Output the (x, y) coordinate of the center of the cell containing the given text.  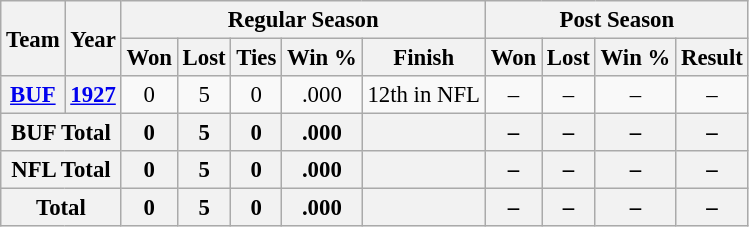
Team (33, 38)
Regular Season (303, 20)
Year (93, 38)
NFL Total (61, 170)
Result (712, 58)
Post Season (616, 20)
1927 (93, 95)
Ties (256, 58)
Total (61, 208)
BUF Total (61, 133)
12th in NFL (424, 95)
BUF (33, 95)
Finish (424, 58)
